Return the [x, y] coordinate for the center point of the cell that contains the specified text.  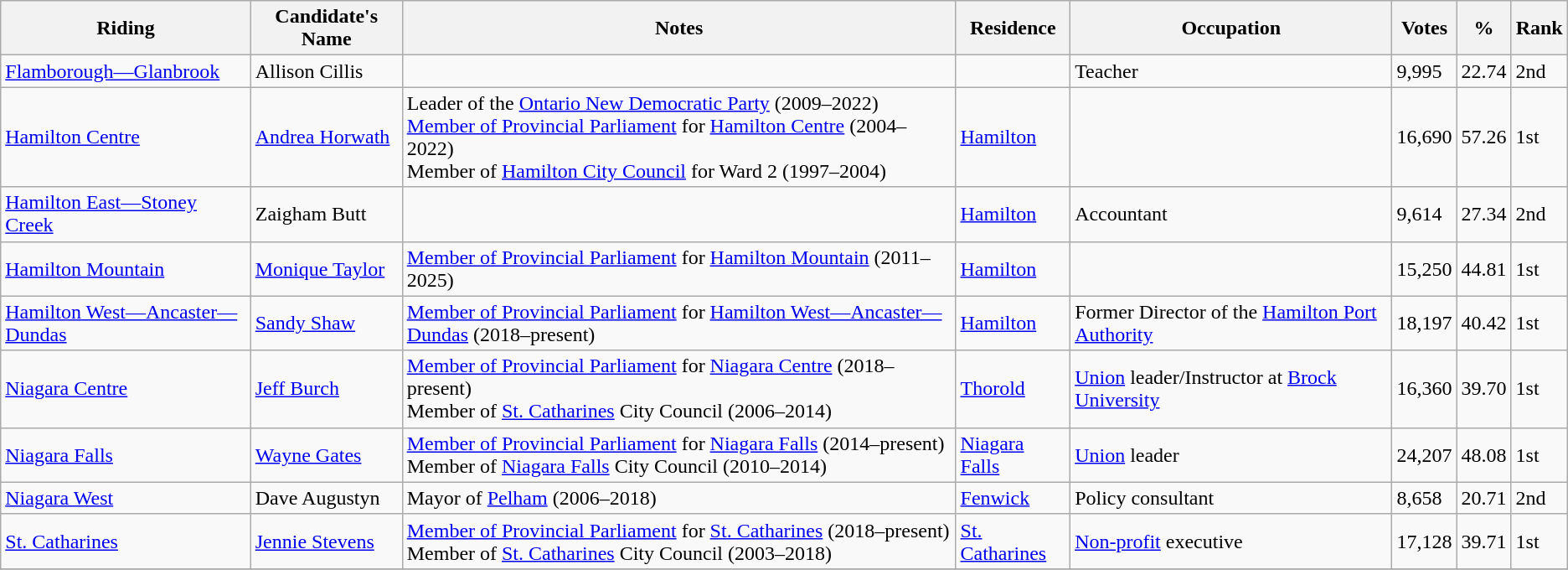
Member of Provincial Parliament for Hamilton West—Ancaster—Dundas (2018–present) [678, 324]
Notes [678, 28]
24,207 [1424, 454]
Allison Cillis [327, 71]
Member of Provincial Parliament for Niagara Falls (2014–present) Member of Niagara Falls City Council (2010–2014) [678, 454]
Union leader/Instructor at Brock University [1231, 389]
Sandy Shaw [327, 324]
Jeff Burch [327, 389]
18,197 [1424, 324]
15,250 [1424, 268]
Candidate's Name [327, 28]
39.70 [1484, 389]
Non-profit executive [1231, 541]
Dave Augustyn [327, 498]
16,690 [1424, 137]
Hamilton West—Ancaster—Dundas [126, 324]
17,128 [1424, 541]
Fenwick [1014, 498]
8,658 [1424, 498]
Union leader [1231, 454]
Riding [126, 28]
% [1484, 28]
Votes [1424, 28]
39.71 [1484, 541]
Occupation [1231, 28]
40.42 [1484, 324]
27.34 [1484, 215]
Andrea Horwath [327, 137]
Wayne Gates [327, 454]
Rank [1540, 28]
Residence [1014, 28]
44.81 [1484, 268]
Member of Provincial Parliament for Hamilton Mountain (2011–2025) [678, 268]
Monique Taylor [327, 268]
Hamilton Centre [126, 137]
20.71 [1484, 498]
Niagara West [126, 498]
Accountant [1231, 215]
Flamborough—Glanbrook [126, 71]
9,614 [1424, 215]
Thorold [1014, 389]
Jennie Stevens [327, 541]
22.74 [1484, 71]
Policy consultant [1231, 498]
48.08 [1484, 454]
Former Director of the Hamilton Port Authority [1231, 324]
Member of Provincial Parliament for St. Catharines (2018–present) Member of St. Catharines City Council (2003–2018) [678, 541]
Niagara Centre [126, 389]
Zaigham Butt [327, 215]
57.26 [1484, 137]
16,360 [1424, 389]
Member of Provincial Parliament for Niagara Centre (2018–present) Member of St. Catharines City Council (2006–2014) [678, 389]
9,995 [1424, 71]
Hamilton East—Stoney Creek [126, 215]
Mayor of Pelham (2006–2018) [678, 498]
Hamilton Mountain [126, 268]
Teacher [1231, 71]
